Return (X, Y) of the center of cell containing provided text 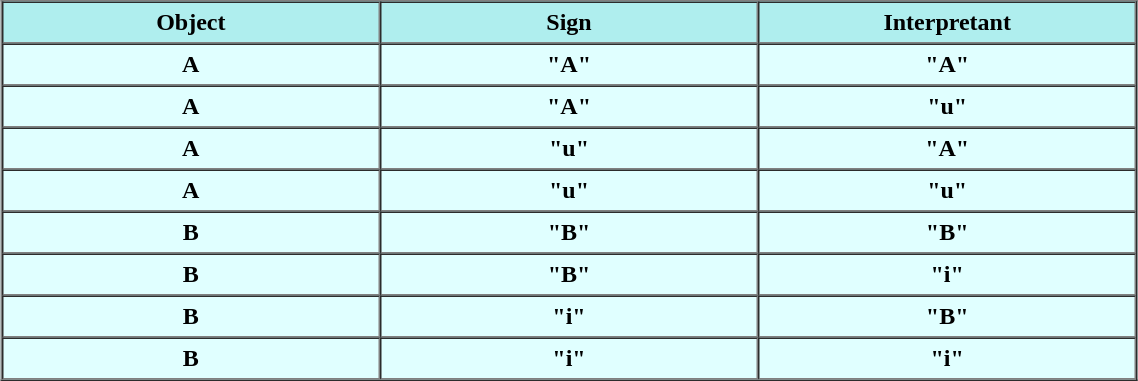
Sign (569, 23)
Interpretant (947, 23)
Object (191, 23)
